Return the (x, y) coordinate for the center point of the cell that contains the specified text.  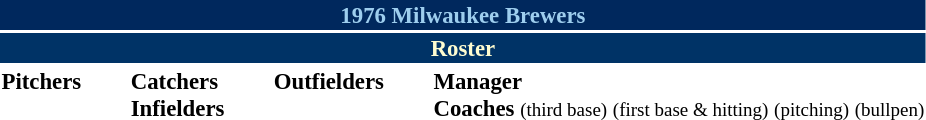
1976 Milwaukee Brewers (463, 15)
Roster (463, 48)
